Provide the [x, y] coordinate of the cell's center where the given text is located.  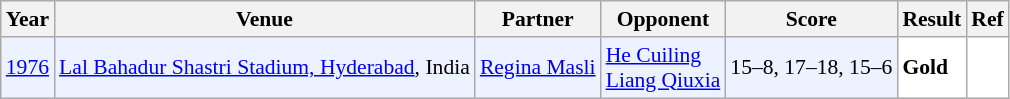
Regina Masli [538, 68]
Partner [538, 19]
Gold [932, 68]
15–8, 17–18, 15–6 [811, 68]
Opponent [664, 19]
Venue [264, 19]
He Cuiling Liang Qiuxia [664, 68]
Lal Bahadur Shastri Stadium, Hyderabad, India [264, 68]
Ref [987, 19]
Year [28, 19]
Score [811, 19]
1976 [28, 68]
Result [932, 19]
